Return the (X, Y) coordinate for the center point of the cell that contains the specified text.  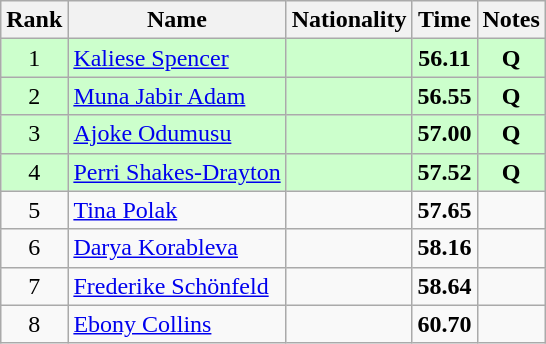
3 (34, 134)
4 (34, 172)
58.16 (444, 248)
1 (34, 58)
60.70 (444, 324)
Muna Jabir Adam (177, 96)
Rank (34, 20)
56.11 (444, 58)
57.52 (444, 172)
57.00 (444, 134)
Perri Shakes-Drayton (177, 172)
Kaliese Spencer (177, 58)
Darya Korableva (177, 248)
58.64 (444, 286)
7 (34, 286)
56.55 (444, 96)
5 (34, 210)
57.65 (444, 210)
Name (177, 20)
Ebony Collins (177, 324)
Time (444, 20)
Notes (511, 20)
Frederike Schönfeld (177, 286)
6 (34, 248)
Nationality (349, 20)
2 (34, 96)
Ajoke Odumusu (177, 134)
Tina Polak (177, 210)
8 (34, 324)
